Identify which cell holds the provided text, then report its [X, Y] central coordinate. 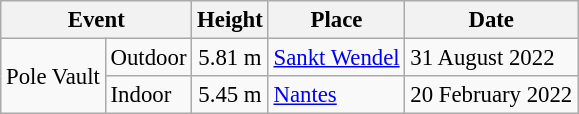
31 August 2022 [492, 58]
Pole Vault [53, 76]
Date [492, 20]
5.81 m [230, 58]
Height [230, 20]
Nantes [336, 95]
Event [96, 20]
Sankt Wendel [336, 58]
20 February 2022 [492, 95]
Indoor [148, 95]
Outdoor [148, 58]
Place [336, 20]
5.45 m [230, 95]
